For the text-containing cell, return its midpoint in (X, Y) coordinate format. 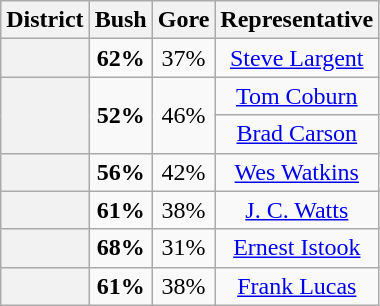
56% (120, 172)
Ernest Istook (297, 248)
Tom Coburn (297, 96)
District (45, 20)
Wes Watkins (297, 172)
62% (120, 58)
Frank Lucas (297, 286)
Brad Carson (297, 134)
37% (184, 58)
46% (184, 115)
Gore (184, 20)
Bush (120, 20)
42% (184, 172)
52% (120, 115)
Representative (297, 20)
31% (184, 248)
68% (120, 248)
J. C. Watts (297, 210)
Steve Largent (297, 58)
